Return (X, Y) of the center of cell containing provided text 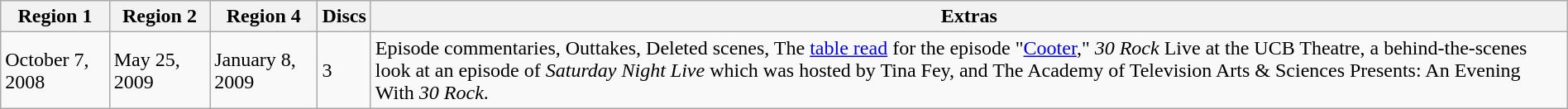
Region 2 (160, 17)
Region 1 (55, 17)
Region 4 (264, 17)
Discs (344, 17)
May 25, 2009 (160, 70)
Extras (969, 17)
October 7, 2008 (55, 70)
January 8, 2009 (264, 70)
3 (344, 70)
